Provide the [X, Y] coordinate of the cell's center where the given text is located.  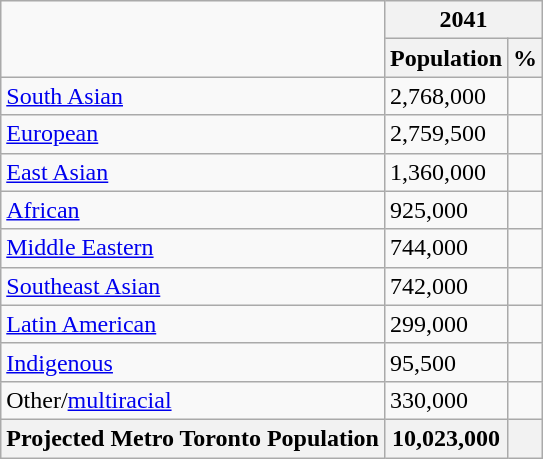
2,759,500 [446, 134]
African [193, 210]
925,000 [446, 210]
Other/multiracial [193, 400]
2041 [463, 20]
East Asian [193, 172]
10,023,000 [446, 438]
Population [446, 58]
330,000 [446, 400]
Projected Metro Toronto Population [193, 438]
95,500 [446, 362]
744,000 [446, 248]
Southeast Asian [193, 286]
South Asian [193, 96]
European [193, 134]
742,000 [446, 286]
1,360,000 [446, 172]
2,768,000 [446, 96]
Middle Eastern [193, 248]
Latin American [193, 324]
Indigenous [193, 362]
% [526, 58]
299,000 [446, 324]
